Output the [X, Y] coordinate of the center of the cell containing the given text.  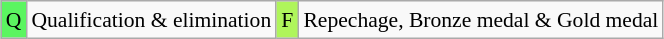
Repechage, Bronze medal & Gold medal [480, 20]
Qualification & elimination [151, 20]
F [287, 20]
Q [14, 20]
